From the cell containing the given text, extract its center point as (X, Y) coordinate. 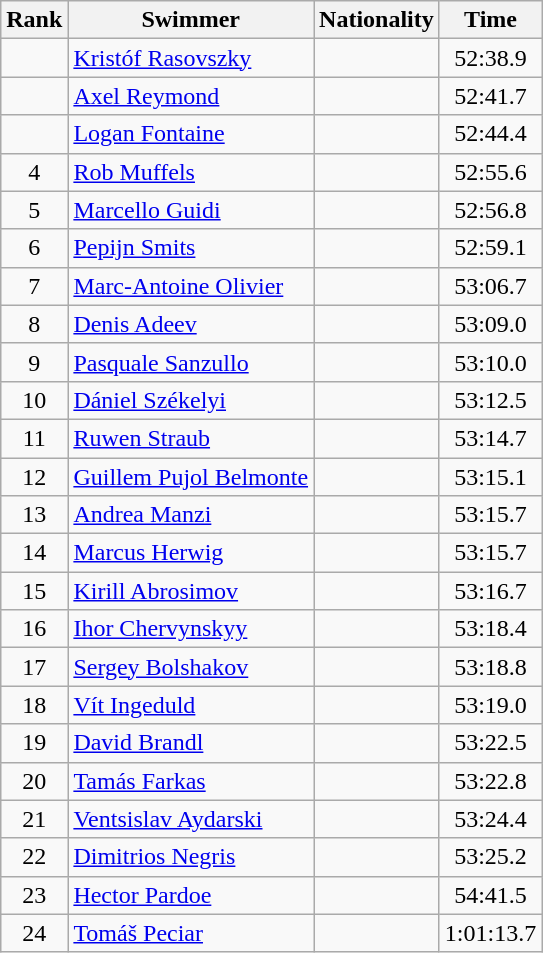
David Brandl (191, 743)
21 (34, 819)
52:41.7 (490, 96)
Ihor Chervynskyy (191, 629)
52:55.6 (490, 172)
Ruwen Straub (191, 438)
16 (34, 629)
8 (34, 324)
Ventsislav Aydarski (191, 819)
18 (34, 705)
53:10.0 (490, 362)
53:22.5 (490, 743)
52:56.8 (490, 210)
Hector Pardoe (191, 895)
24 (34, 933)
53:22.8 (490, 781)
Dimitrios Negris (191, 857)
Marcello Guidi (191, 210)
12 (34, 477)
Axel Reymond (191, 96)
Nationality (377, 20)
Tamás Farkas (191, 781)
19 (34, 743)
Sergey Bolshakov (191, 667)
Guillem Pujol Belmonte (191, 477)
14 (34, 553)
53:25.2 (490, 857)
53:18.4 (490, 629)
20 (34, 781)
10 (34, 400)
22 (34, 857)
54:41.5 (490, 895)
52:44.4 (490, 134)
Dániel Székelyi (191, 400)
11 (34, 438)
5 (34, 210)
7 (34, 286)
Kirill Abrosimov (191, 591)
53:06.7 (490, 286)
15 (34, 591)
53:19.0 (490, 705)
1:01:13.7 (490, 933)
Rank (34, 20)
Marc-Antoine Olivier (191, 286)
52:59.1 (490, 248)
Pasquale Sanzullo (191, 362)
Marcus Herwig (191, 553)
Tomáš Peciar (191, 933)
53:12.5 (490, 400)
Rob Muffels (191, 172)
6 (34, 248)
52:38.9 (490, 58)
53:14.7 (490, 438)
53:18.8 (490, 667)
53:09.0 (490, 324)
Andrea Manzi (191, 515)
4 (34, 172)
Vít Ingeduld (191, 705)
Swimmer (191, 20)
Pepijn Smits (191, 248)
53:16.7 (490, 591)
23 (34, 895)
Denis Adeev (191, 324)
53:24.4 (490, 819)
Logan Fontaine (191, 134)
17 (34, 667)
Time (490, 20)
9 (34, 362)
53:15.1 (490, 477)
Kristóf Rasovszky (191, 58)
13 (34, 515)
